Detect which cell encompasses the target text, then output its (x, y) center coordinate. 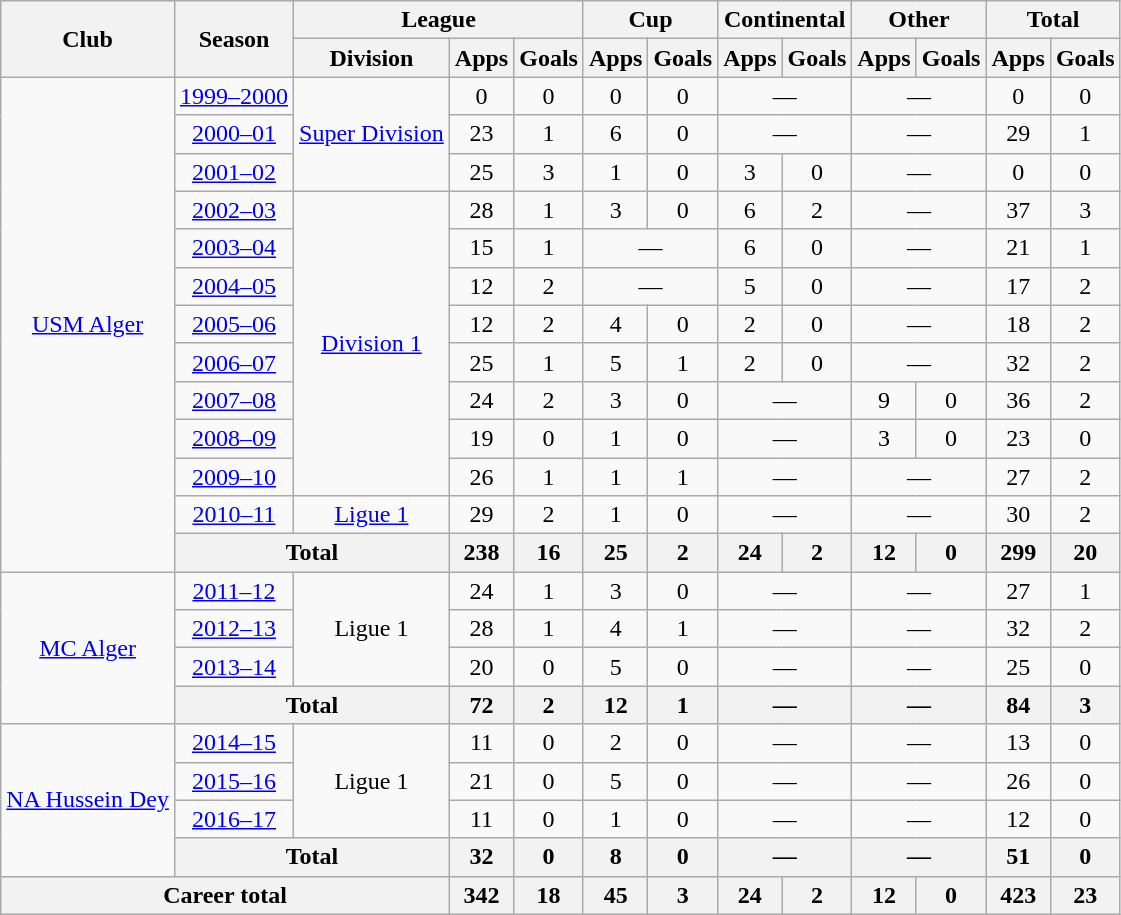
2005–06 (234, 324)
51 (1018, 857)
2000–01 (234, 134)
2010–11 (234, 515)
NA Hussein Dey (88, 800)
238 (481, 553)
19 (481, 438)
30 (1018, 515)
Career total (226, 895)
1999–2000 (234, 96)
2009–10 (234, 477)
2003–04 (234, 248)
USM Alger (88, 324)
342 (481, 895)
Season (234, 39)
2013–14 (234, 667)
84 (1018, 705)
16 (549, 553)
2011–12 (234, 591)
MC Alger (88, 648)
2002–03 (234, 210)
Continental (785, 20)
45 (615, 895)
9 (884, 400)
13 (1018, 743)
Division 1 (372, 343)
2016–17 (234, 819)
37 (1018, 210)
2015–16 (234, 781)
Super Division (372, 134)
2001–02 (234, 172)
72 (481, 705)
8 (615, 857)
36 (1018, 400)
17 (1018, 286)
2008–09 (234, 438)
423 (1018, 895)
League (439, 20)
2007–08 (234, 400)
2004–05 (234, 286)
2012–13 (234, 629)
Division (372, 58)
Other (919, 20)
Club (88, 39)
2006–07 (234, 362)
15 (481, 248)
2014–15 (234, 743)
Cup (650, 20)
299 (1018, 553)
